Output the [x, y] coordinate of the center of the cell containing the given text.  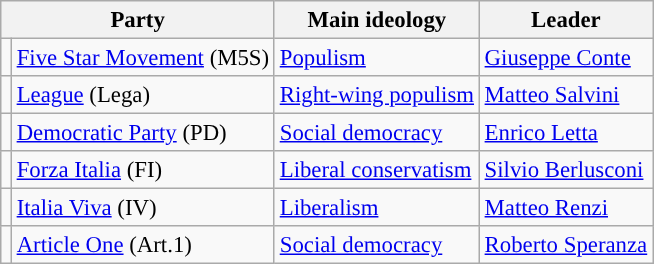
Main ideology [376, 20]
Matteo Renzi [566, 208]
Right-wing populism [376, 95]
Forza Italia (FI) [142, 170]
Liberalism [376, 208]
Article One (Art.1) [142, 245]
Leader [566, 20]
Five Star Movement (M5S) [142, 58]
Democratic Party (PD) [142, 133]
Matteo Salvini [566, 95]
Enrico Letta [566, 133]
League (Lega) [142, 95]
Silvio Berlusconi [566, 170]
Liberal conservatism [376, 170]
Party [138, 20]
Roberto Speranza [566, 245]
Populism [376, 58]
Giuseppe Conte [566, 58]
Italia Viva (IV) [142, 208]
